Return the (x, y) coordinate for the center point of the cell that contains the specified text.  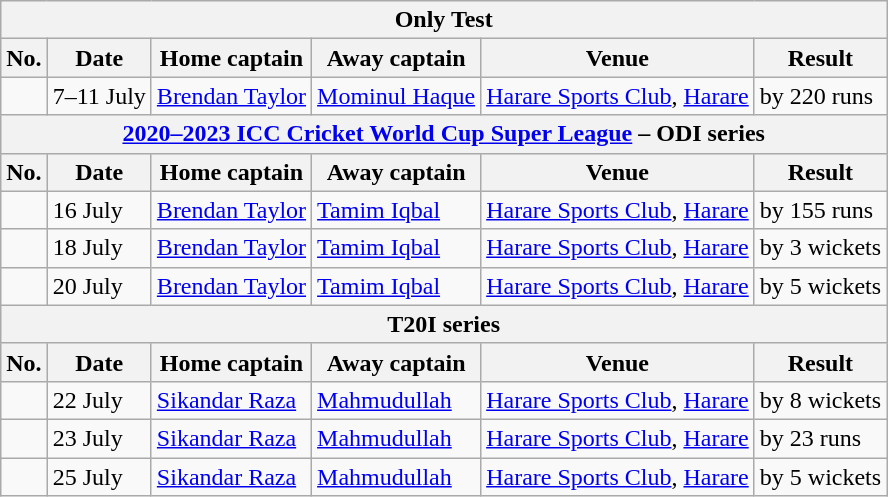
by 3 wickets (820, 248)
18 July (99, 248)
T20I series (444, 324)
22 July (99, 400)
by 220 runs (820, 96)
16 July (99, 210)
2020–2023 ICC Cricket World Cup Super League – ODI series (444, 134)
25 July (99, 477)
Mominul Haque (396, 96)
7–11 July (99, 96)
23 July (99, 438)
Only Test (444, 20)
by 155 runs (820, 210)
20 July (99, 286)
by 8 wickets (820, 400)
by 23 runs (820, 438)
